Pinpoint the cell where the given text exists, returning its (x, y) midpoint coordinate. 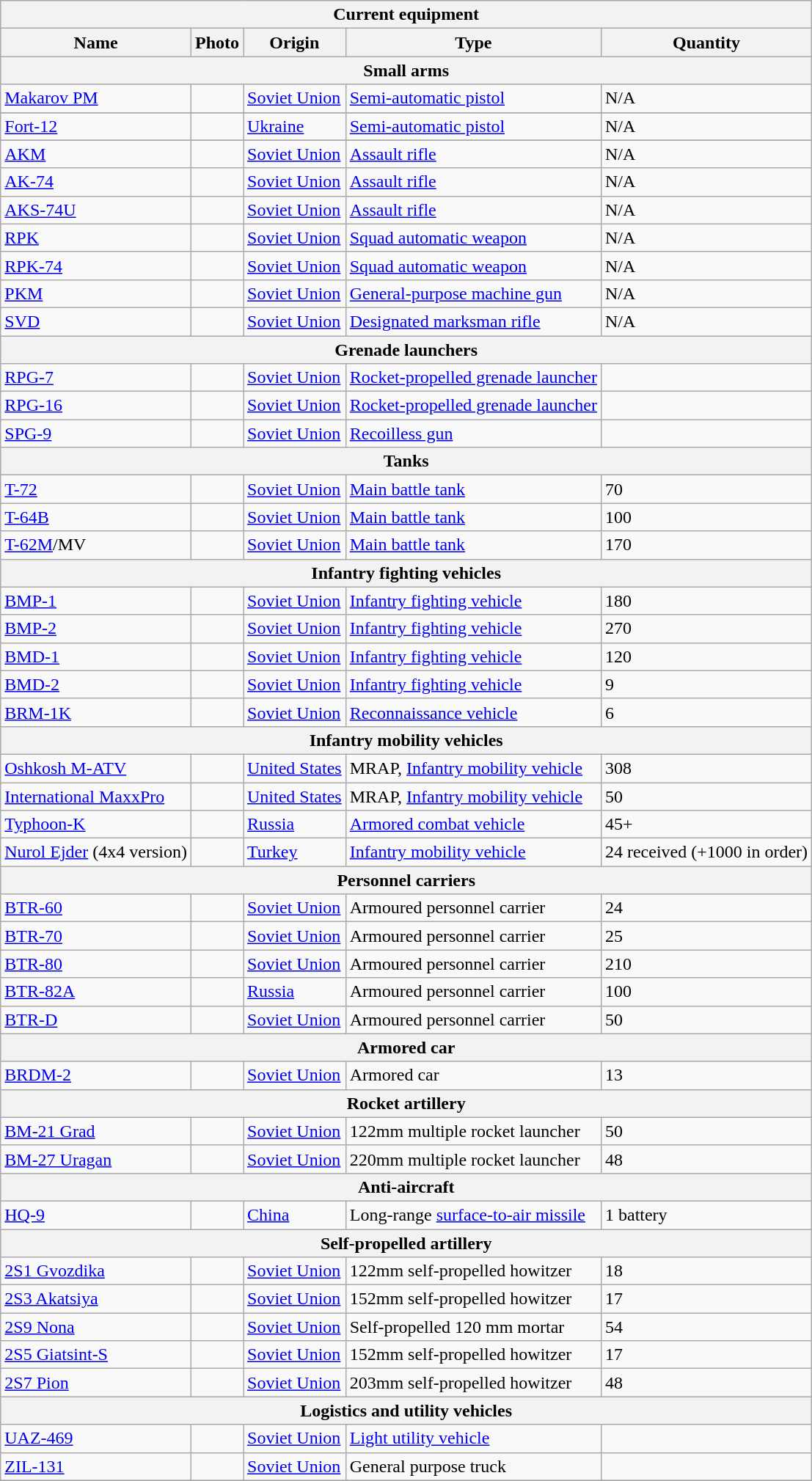
2S9 Nona (96, 1327)
BTR-60 (96, 908)
BM-21 Grad (96, 1131)
1 battery (706, 1215)
General-purpose machine gun (473, 293)
Designated marksman rifle (473, 321)
T-62M/MV (96, 545)
BM-27 Uragan (96, 1159)
45+ (706, 824)
Nurol Ejder (4x4 version) (96, 852)
International MaxxPro (96, 796)
203mm self-propelled howitzer (473, 1383)
RPG-7 (96, 378)
Makarov PM (96, 98)
Quantity (706, 43)
AKM (96, 154)
122mm multiple rocket launcher (473, 1131)
Light utility vehicle (473, 1438)
6 (706, 712)
Infantry mobility vehicle (473, 852)
UAZ-469 (96, 1438)
Infantry fighting vehicles (406, 573)
18 (706, 1271)
Recoilless gun (473, 434)
Current equipment (406, 15)
270 (706, 629)
Tanks (406, 461)
BMD-1 (96, 657)
RPG-16 (96, 406)
PKM (96, 293)
25 (706, 936)
BTR-80 (96, 964)
SVD (96, 321)
General purpose truck (473, 1466)
Reconnaissance vehicle (473, 712)
BMD-2 (96, 684)
BTR-D (96, 1020)
Turkey (295, 852)
T-64B (96, 517)
HQ-9 (96, 1215)
9 (706, 684)
24 (706, 908)
170 (706, 545)
24 received (+1000 in order) (706, 852)
Ukraine (295, 126)
Typhoon-K (96, 824)
Self-propelled artillery (406, 1243)
ZIL-131 (96, 1466)
Fort-12 (96, 126)
220mm multiple rocket launcher (473, 1159)
122mm self-propelled howitzer (473, 1271)
BMP-2 (96, 629)
AK-74 (96, 182)
Infantry mobility vehicles (406, 740)
308 (706, 768)
AKS-74U (96, 210)
SPG-9 (96, 434)
Anti-aircraft (406, 1187)
180 (706, 601)
BMP-1 (96, 601)
Small arms (406, 70)
BTR-70 (96, 936)
2S1 Gvozdika (96, 1271)
120 (706, 657)
RPK (96, 238)
Origin (295, 43)
Armored combat vehicle (473, 824)
54 (706, 1327)
2S5 Giatsint-S (96, 1355)
BRM-1K (96, 712)
2S3 Akatsiya (96, 1299)
2S7 Pion (96, 1383)
13 (706, 1075)
Name (96, 43)
210 (706, 964)
BTR-82A (96, 992)
Photo (217, 43)
70 (706, 489)
T-72 (96, 489)
Long-range surface-to-air missile (473, 1215)
BRDM-2 (96, 1075)
China (295, 1215)
Personnel carriers (406, 880)
Rocket artillery (406, 1103)
Type (473, 43)
Logistics and utility vehicles (406, 1411)
Self-propelled 120 mm mortar (473, 1327)
Oshkosh M-ATV (96, 768)
RPK-74 (96, 266)
Grenade launchers (406, 350)
